Identify which cell holds the provided text, then report its (X, Y) central coordinate. 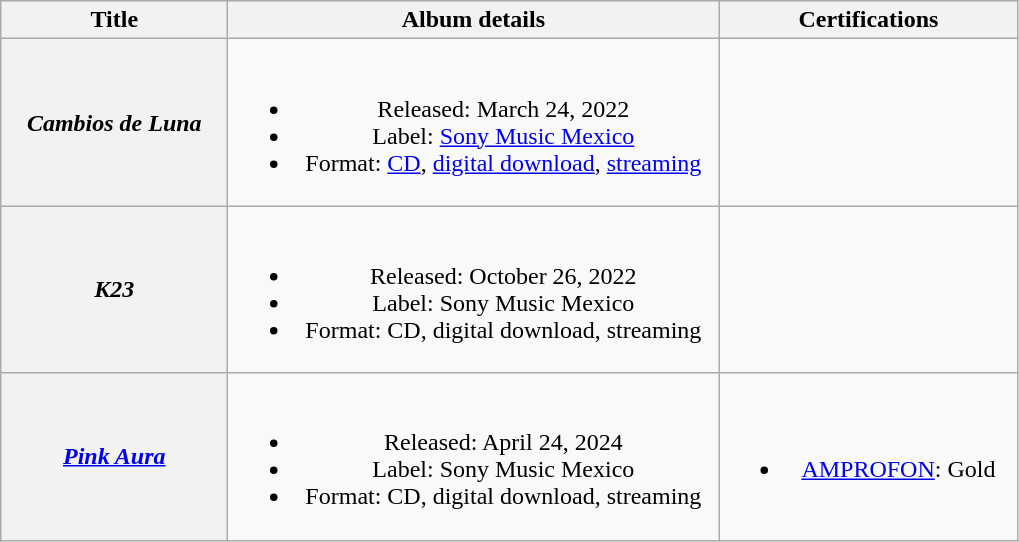
Album details (474, 20)
Released: October 26, 2022Label: Sony Music MexicoFormat: CD, digital download, streaming (474, 290)
Certifications (868, 20)
Released: March 24, 2022Label: Sony Music MexicoFormat: CD, digital download, streaming (474, 122)
K23 (114, 290)
AMPROFON: Gold (868, 456)
Released: April 24, 2024Label: Sony Music MexicoFormat: CD, digital download, streaming (474, 456)
Pink Aura (114, 456)
Title (114, 20)
Cambios de Luna (114, 122)
